From the cell containing the given text, extract its center point as (x, y) coordinate. 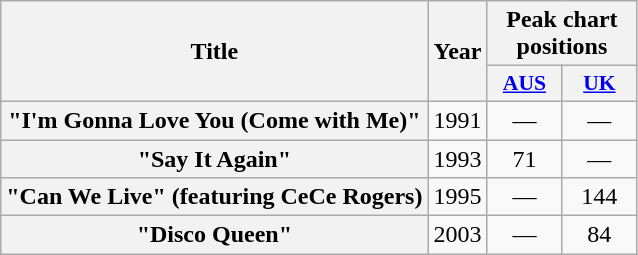
Year (458, 52)
1991 (458, 120)
"Say It Again" (214, 159)
Peak chart positions (562, 34)
84 (600, 235)
AUS (524, 84)
2003 (458, 235)
71 (524, 159)
"Disco Queen" (214, 235)
144 (600, 197)
1993 (458, 159)
Title (214, 52)
UK (600, 84)
1995 (458, 197)
"I'm Gonna Love You (Come with Me)" (214, 120)
"Can We Live" (featuring CeCe Rogers) (214, 197)
